From the cell containing the given text, extract its center point as [x, y] coordinate. 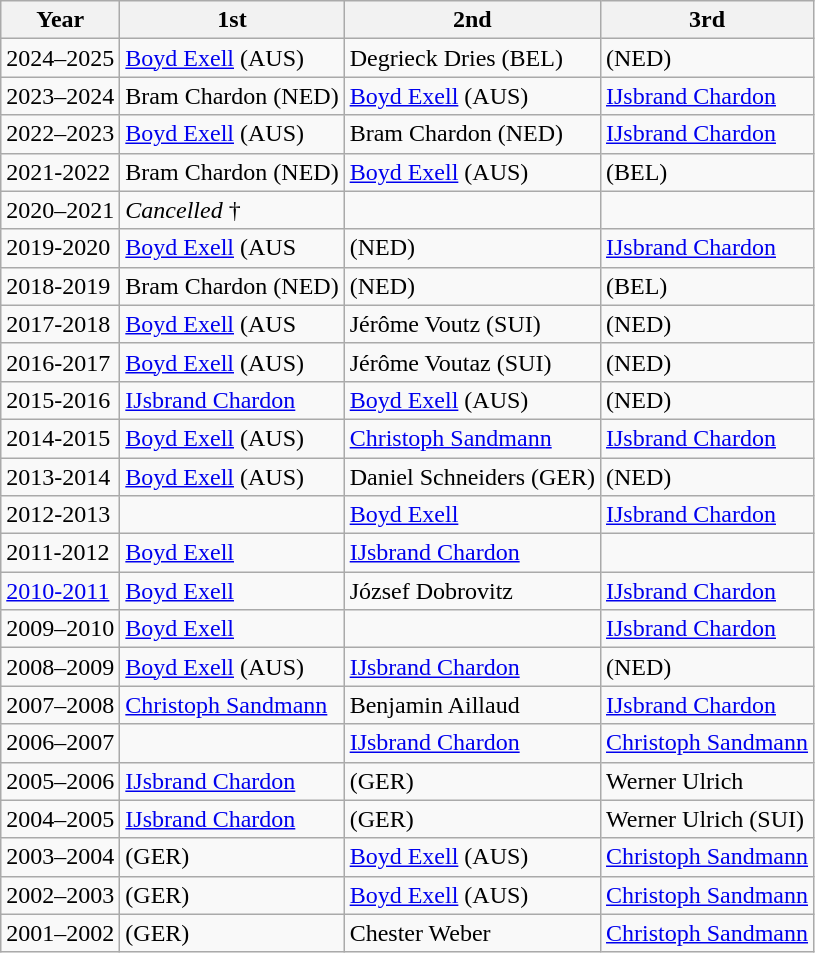
Werner Ulrich [706, 781]
2015-2016 [60, 400]
2007–2008 [60, 705]
2014-2015 [60, 438]
Cancelled † [232, 210]
3rd [706, 20]
2023–2024 [60, 96]
2012-2013 [60, 515]
József Dobrovitz [472, 591]
2016-2017 [60, 362]
Benjamin Aillaud [472, 705]
2001–2002 [60, 933]
2018-2019 [60, 286]
2006–2007 [60, 743]
Jérôme Voutaz (SUI) [472, 362]
2003–2004 [60, 857]
2005–2006 [60, 781]
Daniel Schneiders (GER) [472, 477]
2013-2014 [60, 477]
2010-2011 [60, 591]
Chester Weber [472, 933]
2009–2010 [60, 629]
2002–2003 [60, 895]
2004–2005 [60, 819]
2022–2023 [60, 134]
Jérôme Voutz (SUI) [472, 324]
Werner Ulrich (SUI) [706, 819]
1st [232, 20]
2nd [472, 20]
2019-2020 [60, 248]
Degrieck Dries (BEL) [472, 58]
2020–2021 [60, 210]
2011-2012 [60, 553]
2017-2018 [60, 324]
2024–2025 [60, 58]
2021-2022 [60, 172]
2008–2009 [60, 667]
Year [60, 20]
